For the text-containing cell, return its midpoint in (x, y) coordinate format. 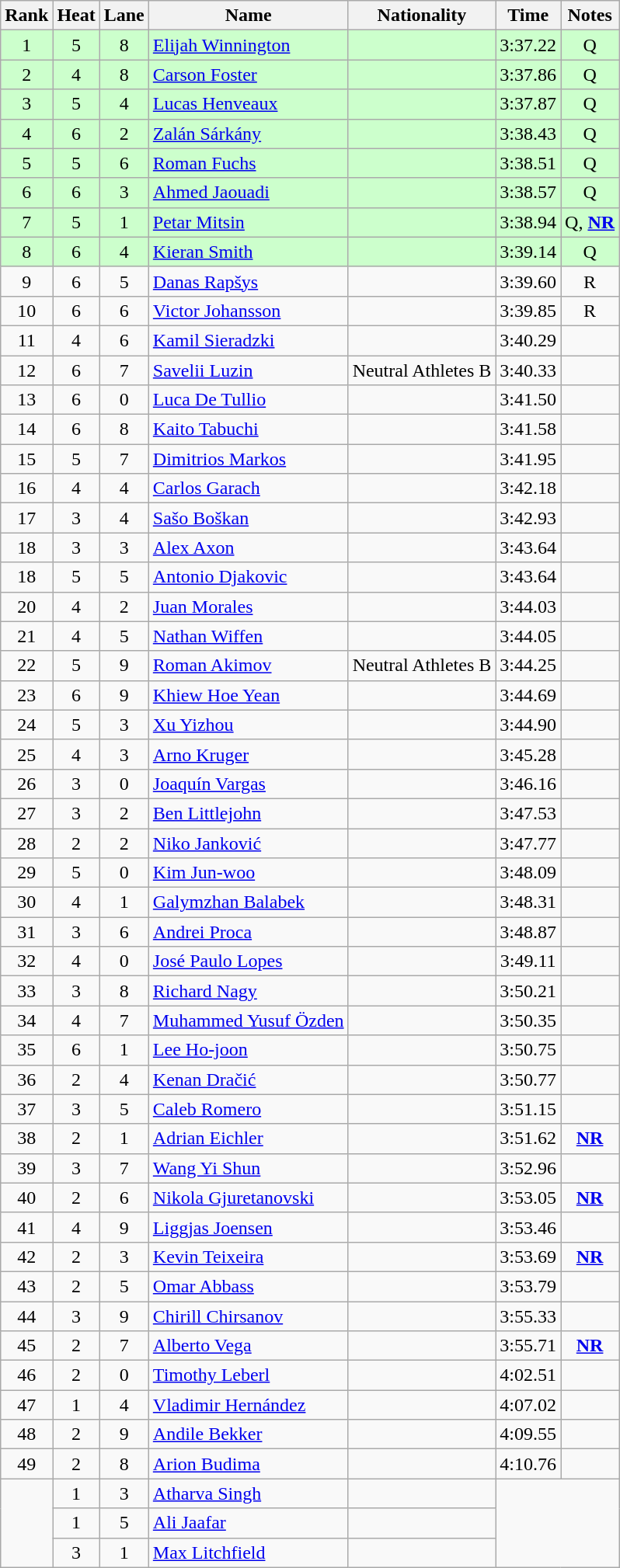
Heat (76, 16)
12 (26, 370)
3:51.62 (528, 1139)
3:53.46 (528, 1227)
Wang Yi Shun (249, 1168)
Arno Kruger (249, 754)
Savelii Luzin (249, 370)
3:46.16 (528, 784)
3:39.60 (528, 281)
3:44.03 (528, 607)
Q, NR (590, 222)
Roman Akimov (249, 666)
3:37.87 (528, 104)
Arion Budima (249, 1464)
3:41.95 (528, 459)
15 (26, 459)
Rank (26, 16)
Caleb Romero (249, 1109)
16 (26, 488)
40 (26, 1198)
34 (26, 1020)
Omar Abbass (249, 1286)
10 (26, 311)
44 (26, 1316)
41 (26, 1227)
Atharva Singh (249, 1493)
Zalán Sárkány (249, 134)
3:55.33 (528, 1316)
Nationality (422, 16)
43 (26, 1286)
3:38.51 (528, 163)
45 (26, 1346)
Andile Bekker (249, 1434)
Notes (590, 16)
20 (26, 607)
Kaito Tabuchi (249, 429)
Chirill Chirsanov (249, 1316)
Khiew Hoe Yean (249, 695)
3:44.25 (528, 666)
38 (26, 1139)
3:44.05 (528, 636)
3:41.58 (528, 429)
30 (26, 902)
Kenan Dračić (249, 1080)
Lee Ho-joon (249, 1050)
49 (26, 1464)
Carlos Garach (249, 488)
3:48.87 (528, 932)
Time (528, 16)
Timothy Leberl (249, 1375)
46 (26, 1375)
3:38.43 (528, 134)
Kevin Teixeira (249, 1257)
Xu Yizhou (249, 725)
3:38.57 (528, 193)
Muhammed Yusuf Özden (249, 1020)
Vladimir Hernández (249, 1405)
Name (249, 16)
3:39.14 (528, 252)
25 (26, 754)
Carson Foster (249, 75)
21 (26, 636)
3:48.09 (528, 873)
Petar Mitsin (249, 222)
3:39.85 (528, 311)
3:42.18 (528, 488)
Sašo Boškan (249, 518)
Nikola Gjuretanovski (249, 1198)
11 (26, 340)
3:50.77 (528, 1080)
Liggjas Joensen (249, 1227)
Adrian Eichler (249, 1139)
31 (26, 932)
3:37.86 (528, 75)
4:10.76 (528, 1464)
3:40.33 (528, 370)
3:50.75 (528, 1050)
Niko Janković (249, 843)
14 (26, 429)
Danas Rapšys (249, 281)
33 (26, 991)
Galymzhan Balabek (249, 902)
35 (26, 1050)
Luca De Tullio (249, 400)
Joaquín Vargas (249, 784)
3:51.15 (528, 1109)
Kim Jun-woo (249, 873)
37 (26, 1109)
José Paulo Lopes (249, 961)
32 (26, 961)
48 (26, 1434)
4:07.02 (528, 1405)
17 (26, 518)
3:44.69 (528, 695)
Antonio Djakovic (249, 577)
3:52.96 (528, 1168)
3:53.69 (528, 1257)
39 (26, 1168)
3:49.11 (528, 961)
3:44.90 (528, 725)
27 (26, 813)
3:47.53 (528, 813)
4:09.55 (528, 1434)
3:38.94 (528, 222)
3:50.35 (528, 1020)
3:42.93 (528, 518)
Ahmed Jaouadi (249, 193)
Elijah Winnington (249, 45)
3:40.29 (528, 340)
13 (26, 400)
3:53.79 (528, 1286)
3:55.71 (528, 1346)
26 (26, 784)
3:45.28 (528, 754)
Max Litchfield (249, 1552)
3:53.05 (528, 1198)
Nathan Wiffen (249, 636)
Dimitrios Markos (249, 459)
42 (26, 1257)
24 (26, 725)
3:47.77 (528, 843)
Kamil Sieradzki (249, 340)
3:50.21 (528, 991)
Richard Nagy (249, 991)
Ben Littlejohn (249, 813)
23 (26, 695)
47 (26, 1405)
Alex Axon (249, 548)
29 (26, 873)
Roman Fuchs (249, 163)
Kieran Smith (249, 252)
Ali Jaafar (249, 1523)
Lucas Henveaux (249, 104)
22 (26, 666)
4:02.51 (528, 1375)
28 (26, 843)
Andrei Proca (249, 932)
Alberto Vega (249, 1346)
36 (26, 1080)
3:48.31 (528, 902)
Juan Morales (249, 607)
Victor Johansson (249, 311)
Lane (124, 16)
3:37.22 (528, 45)
3:41.50 (528, 400)
